Pinpoint the cell where the given text exists, returning its (X, Y) midpoint coordinate. 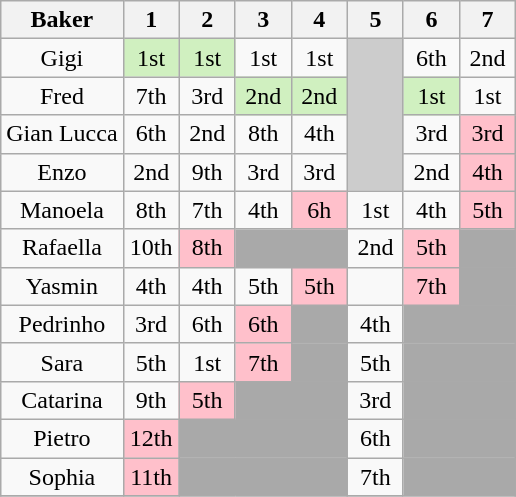
Pedrinho (62, 324)
2 (207, 20)
Baker (62, 20)
10th (151, 248)
6h (319, 210)
1 (151, 20)
12th (151, 438)
Rafaella (62, 248)
3 (263, 20)
Sophia (62, 477)
11th (151, 477)
5 (375, 20)
7 (487, 20)
Sara (62, 362)
6 (431, 20)
Pietro (62, 438)
4 (319, 20)
Manoela (62, 210)
Fred (62, 96)
Catarina (62, 400)
Yasmin (62, 286)
Gigi (62, 58)
Enzo (62, 172)
Gian Lucca (62, 134)
